Output the (X, Y) coordinate of the center of the cell containing the given text.  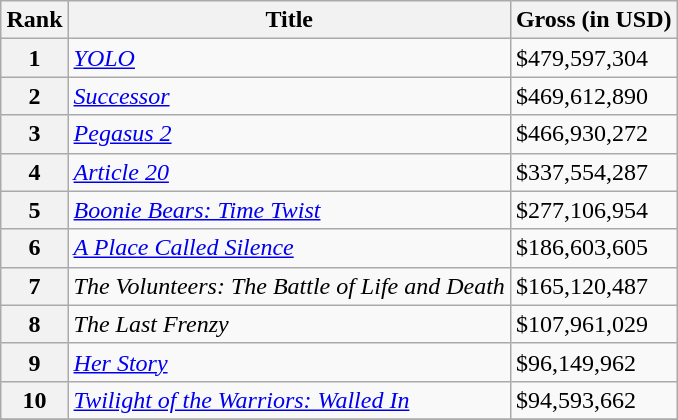
Successor (289, 96)
9 (34, 362)
2 (34, 96)
$94,593,662 (594, 400)
The Volunteers: The Battle of Life and Death (289, 286)
4 (34, 172)
$96,149,962 (594, 362)
7 (34, 286)
Pegasus 2 (289, 134)
Rank (34, 20)
YOLO (289, 58)
$479,597,304 (594, 58)
$186,603,605 (594, 248)
5 (34, 210)
Gross (in USD) (594, 20)
Title (289, 20)
$165,120,487 (594, 286)
Her Story (289, 362)
8 (34, 324)
A Place Called Silence (289, 248)
Boonie Bears: Time Twist (289, 210)
10 (34, 400)
$277,106,954 (594, 210)
Article 20 (289, 172)
1 (34, 58)
$469,612,890 (594, 96)
3 (34, 134)
Twilight of the Warriors: Walled In (289, 400)
$466,930,272 (594, 134)
$107,961,029 (594, 324)
6 (34, 248)
$337,554,287 (594, 172)
The Last Frenzy (289, 324)
